Search for the cell housing the specified text and yield its (X, Y) center coordinate. 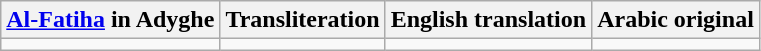
English translation (488, 20)
Transliteration (302, 20)
Al-Fatiha in Adyghe (110, 20)
Arabic original (676, 20)
